Return (x, y) of the center of cell containing provided text 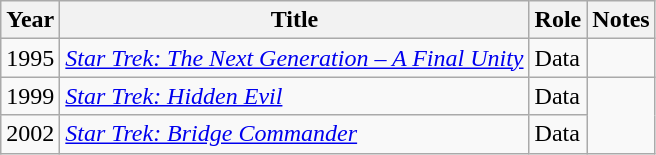
Title (294, 20)
Star Trek: The Next Generation – A Final Unity (294, 58)
Star Trek: Bridge Commander (294, 134)
2002 (30, 134)
1995 (30, 58)
Star Trek: Hidden Evil (294, 96)
1999 (30, 96)
Year (30, 20)
Notes (621, 20)
Role (558, 20)
